Identify which cell holds the provided text, then report its [X, Y] central coordinate. 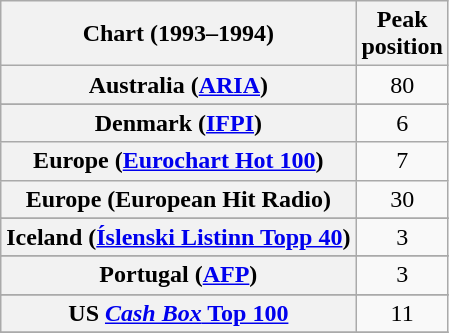
Portugal (AFP) [178, 275]
6 [402, 123]
Denmark (IFPI) [178, 123]
Europe (Eurochart Hot 100) [178, 161]
30 [402, 199]
US Cash Box Top 100 [178, 313]
Peakposition [402, 34]
Iceland (Íslenski Listinn Topp 40) [178, 237]
Australia (ARIA) [178, 85]
80 [402, 85]
7 [402, 161]
Chart (1993–1994) [178, 34]
11 [402, 313]
Europe (European Hit Radio) [178, 199]
